Provide the (x, y) coordinate of the cell's center where the given text is located.  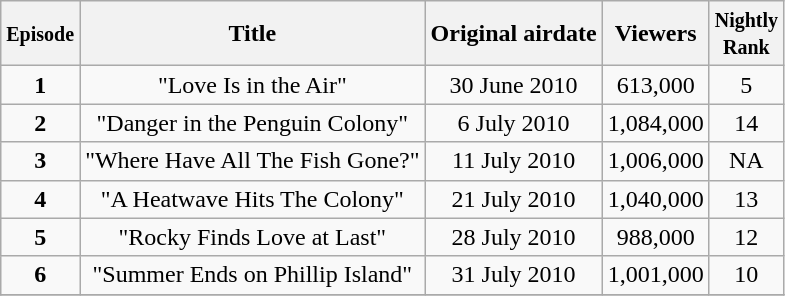
NA (746, 161)
1,006,000 (656, 161)
11 July 2010 (514, 161)
4 (40, 199)
31 July 2010 (514, 275)
21 July 2010 (514, 199)
Original airdate (514, 34)
Viewers (656, 34)
28 July 2010 (514, 237)
13 (746, 199)
3 (40, 161)
1 (40, 85)
Episode (40, 34)
1,084,000 (656, 123)
10 (746, 275)
1,040,000 (656, 199)
1,001,000 (656, 275)
988,000 (656, 237)
Title (252, 34)
NightlyRank (746, 34)
"Danger in the Penguin Colony" (252, 123)
"A Heatwave Hits The Colony" (252, 199)
"Where Have All The Fish Gone?" (252, 161)
"Rocky Finds Love at Last" (252, 237)
"Love Is in the Air" (252, 85)
6 (40, 275)
6 July 2010 (514, 123)
"Summer Ends on Phillip Island" (252, 275)
2 (40, 123)
613,000 (656, 85)
30 June 2010 (514, 85)
12 (746, 237)
14 (746, 123)
